Locate the cell with the specified text and output its (X, Y) center coordinate. 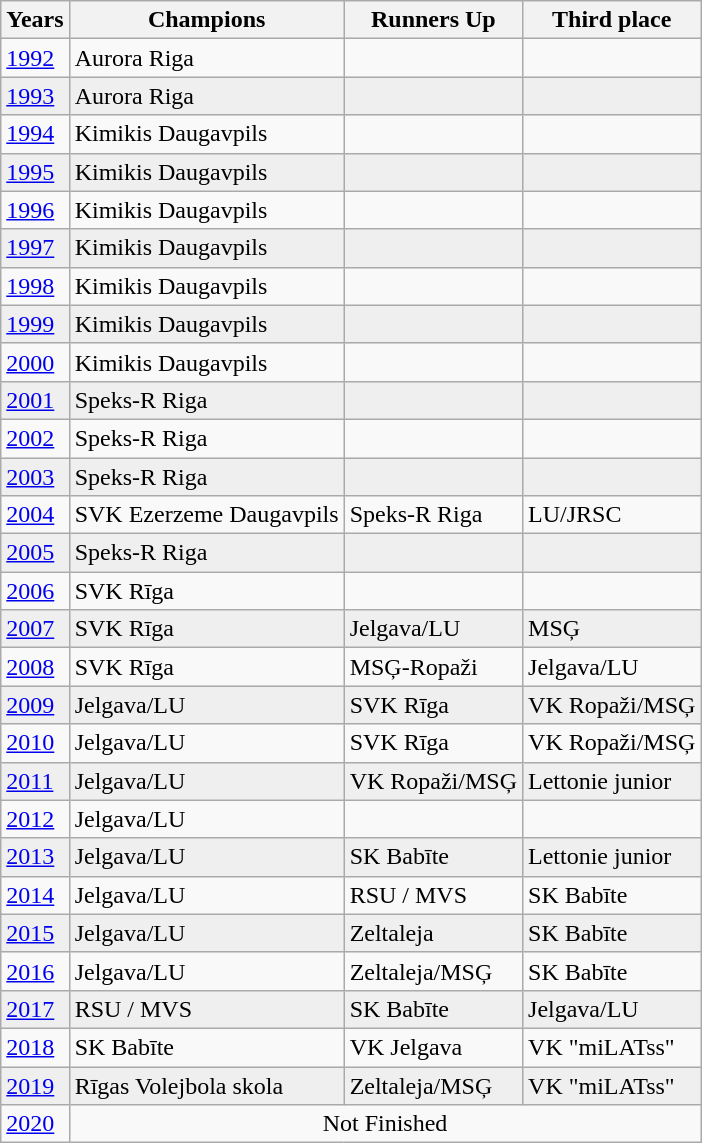
2001 (35, 400)
1997 (35, 248)
2015 (35, 933)
MSĢ-Ropaži (433, 667)
2009 (35, 705)
1998 (35, 286)
Not Finished (385, 1124)
2013 (35, 857)
1995 (35, 172)
Rīgas Volejbola skola (206, 1085)
LU/JRSC (612, 515)
1992 (35, 58)
2006 (35, 591)
VK Jelgava (433, 1047)
2016 (35, 971)
2012 (35, 819)
1999 (35, 324)
2017 (35, 1009)
1996 (35, 210)
2002 (35, 438)
2008 (35, 667)
2020 (35, 1124)
SVK Ezerzeme Daugavpils (206, 515)
1994 (35, 134)
2005 (35, 553)
2004 (35, 515)
2003 (35, 477)
2010 (35, 743)
Years (35, 20)
Runners Up (433, 20)
2000 (35, 362)
MSĢ (612, 629)
2019 (35, 1085)
2014 (35, 895)
Third place (612, 20)
1993 (35, 96)
Champions (206, 20)
2011 (35, 781)
2007 (35, 629)
2018 (35, 1047)
Zeltaleja (433, 933)
